For the text-containing cell, return its midpoint in [X, Y] coordinate format. 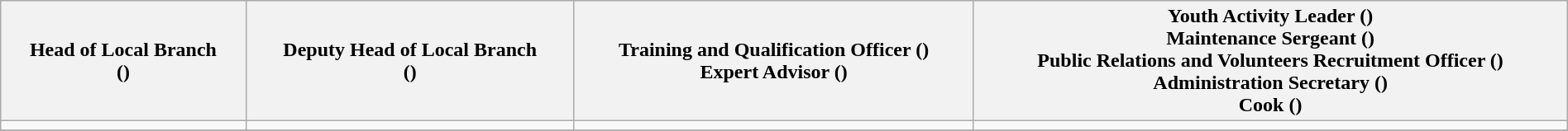
Head of Local Branch() [123, 61]
Training and Qualification Officer ()Expert Advisor () [774, 61]
Deputy Head of Local Branch() [410, 61]
Youth Activity Leader ()Maintenance Sergeant ()Public Relations and Volunteers Recruitment Officer ()Administration Secretary ()Cook () [1270, 61]
